Return [x, y] of the center of cell containing provided text 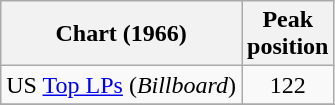
US Top LPs (Billboard) [122, 85]
122 [288, 85]
Chart (1966) [122, 34]
Peakposition [288, 34]
